From the cell containing the given text, extract its center point as (X, Y) coordinate. 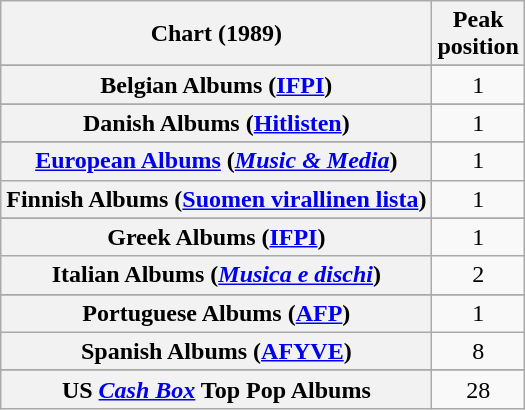
Spanish Albums (AFYVE) (216, 351)
Danish Albums (Hitlisten) (216, 123)
Portuguese Albums (AFP) (216, 313)
Peakposition (478, 34)
Greek Albums (IFPI) (216, 237)
European Albums (Music & Media) (216, 161)
Belgian Albums (IFPI) (216, 85)
28 (478, 389)
US Cash Box Top Pop Albums (216, 389)
2 (478, 275)
Chart (1989) (216, 34)
Finnish Albums (Suomen virallinen lista) (216, 199)
Italian Albums (Musica e dischi) (216, 275)
8 (478, 351)
